Search for the cell housing the specified text and yield its (x, y) center coordinate. 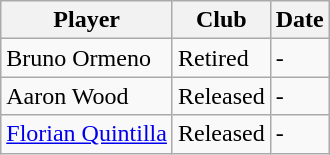
Florian Quintilla (87, 134)
Retired (221, 58)
Club (221, 20)
Date (300, 20)
Player (87, 20)
Bruno Ormeno (87, 58)
Aaron Wood (87, 96)
